Provide the [X, Y] coordinate of the cell's center where the given text is located.  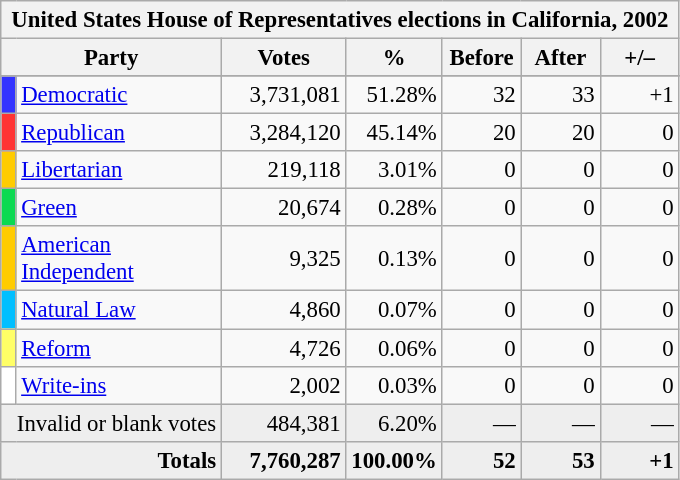
Republican [119, 133]
Votes [284, 58]
+/– [640, 58]
3,284,120 [284, 133]
6.20% [394, 423]
Libertarian [119, 170]
100.00% [394, 460]
0.06% [394, 348]
Democratic [119, 95]
20,674 [284, 208]
Write-ins [119, 385]
0.03% [394, 385]
219,118 [284, 170]
0.13% [394, 258]
Totals [112, 460]
0.28% [394, 208]
Green [119, 208]
52 [482, 460]
United States House of Representatives elections in California, 2002 [340, 20]
Reform [119, 348]
53 [560, 460]
Invalid or blank votes [112, 423]
Party [112, 58]
33 [560, 95]
2,002 [284, 385]
0.07% [394, 310]
51.28% [394, 95]
3,731,081 [284, 95]
Before [482, 58]
Natural Law [119, 310]
45.14% [394, 133]
American Independent [119, 258]
After [560, 58]
% [394, 58]
3.01% [394, 170]
4,860 [284, 310]
4,726 [284, 348]
484,381 [284, 423]
7,760,287 [284, 460]
9,325 [284, 258]
32 [482, 95]
